Return [X, Y] of the center of cell containing provided text 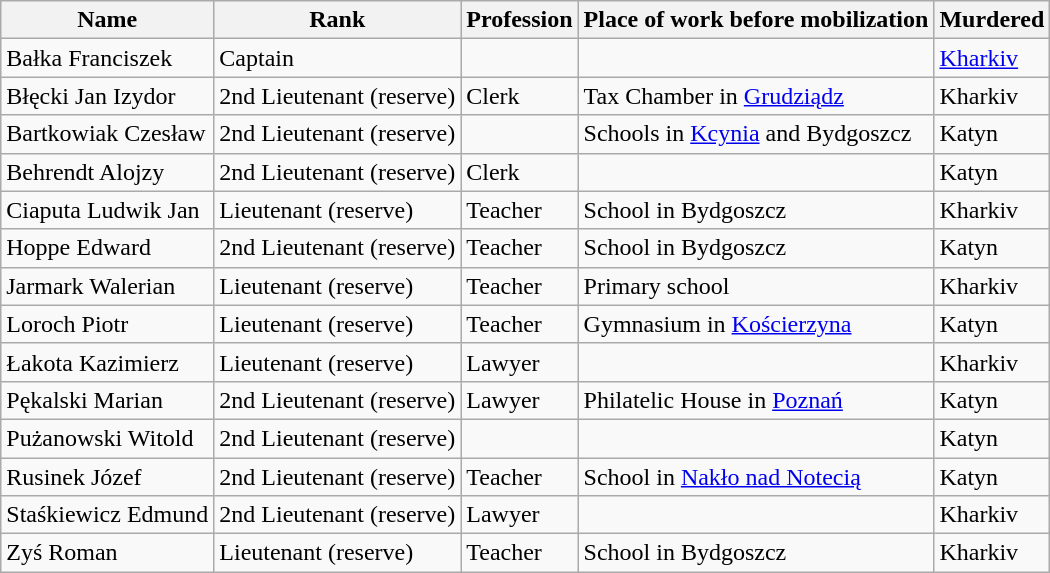
Schools in Kcynia and Bydgoszcz [756, 134]
Rank [338, 20]
Philatelic House in Poznań [756, 400]
Zyś Roman [108, 553]
Place of work before mobilization [756, 20]
Błęcki Jan Izydor [108, 96]
School in Nakło nad Notecią [756, 477]
Tax Chamber in Grudziądz [756, 96]
Staśkiewicz Edmund [108, 515]
Murdered [992, 20]
Ciaputa Ludwik Jan [108, 210]
Łakota Kazimierz [108, 362]
Pużanowski Witold [108, 438]
Captain [338, 58]
Profession [520, 20]
Bałka Franciszek [108, 58]
Gymnasium in Kościerzyna [756, 324]
Name [108, 20]
Loroch Piotr [108, 324]
Behrendt Alojzy [108, 172]
Bartkowiak Czesław [108, 134]
Hoppe Edward [108, 248]
Rusinek Józef [108, 477]
Primary school [756, 286]
Jarmark Walerian [108, 286]
Pękalski Marian [108, 400]
